Extract the (x, y) coordinate from the center of the cell holding the provided text.  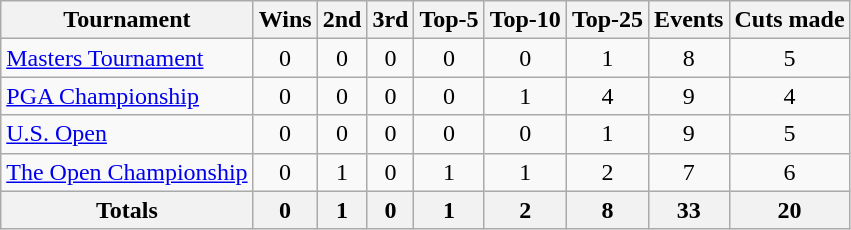
7 (689, 172)
Events (689, 20)
6 (790, 172)
33 (689, 210)
Top-5 (449, 20)
Wins (285, 20)
20 (790, 210)
Top-10 (525, 20)
PGA Championship (127, 96)
Totals (127, 210)
Cuts made (790, 20)
Masters Tournament (127, 58)
The Open Championship (127, 172)
U.S. Open (127, 134)
3rd (390, 20)
2nd (342, 20)
Tournament (127, 20)
Top-25 (607, 20)
